Detect which cell encompasses the target text, then output its (x, y) center coordinate. 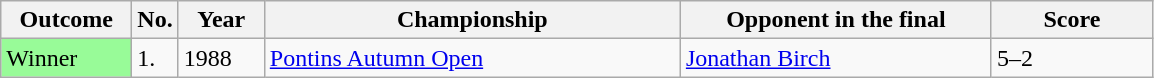
Jonathan Birch (836, 58)
No. (155, 20)
Outcome (66, 20)
Championship (472, 20)
Opponent in the final (836, 20)
Score (1072, 20)
1. (155, 58)
Winner (66, 58)
Pontins Autumn Open (472, 58)
5–2 (1072, 58)
1988 (221, 58)
Year (221, 20)
